For the text-containing cell, return its midpoint in [x, y] coordinate format. 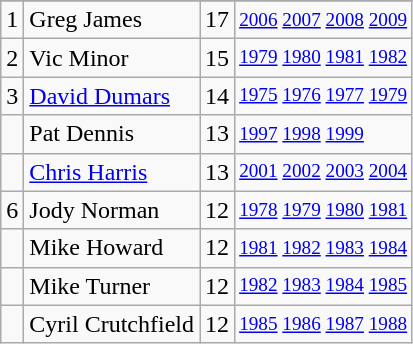
2001 2002 2003 2004 [324, 172]
15 [218, 58]
Jody Norman [112, 210]
1 [12, 20]
Mike Turner [112, 286]
6 [12, 210]
1981 1982 1983 1984 [324, 248]
Cyril Crutchfield [112, 324]
2006 2007 2008 2009 [324, 20]
Pat Dennis [112, 134]
1978 1979 1980 1981 [324, 210]
2 [12, 58]
1985 1986 1987 1988 [324, 324]
David Dumars [112, 96]
Greg James [112, 20]
14 [218, 96]
Chris Harris [112, 172]
Mike Howard [112, 248]
1979 1980 1981 1982 [324, 58]
1997 1998 1999 [324, 134]
3 [12, 96]
1975 1976 1977 1979 [324, 96]
Vic Minor [112, 58]
17 [218, 20]
1982 1983 1984 1985 [324, 286]
